Pinpoint the cell where the given text exists, returning its [X, Y] midpoint coordinate. 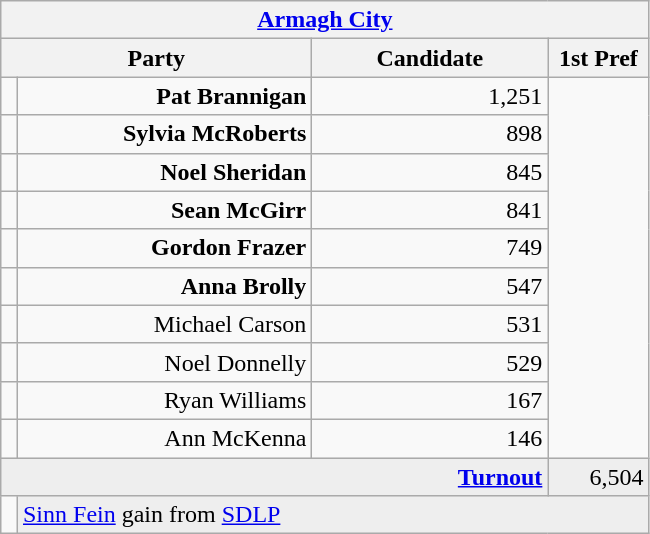
841 [430, 210]
Gordon Frazer [164, 248]
Michael Carson [164, 324]
898 [430, 134]
Candidate [430, 58]
Armagh City [325, 20]
Ann McKenna [164, 438]
Sinn Fein gain from SDLP [332, 515]
6,504 [598, 477]
Sean McGirr [164, 210]
1,251 [430, 96]
547 [430, 286]
Party [156, 58]
146 [430, 438]
Pat Brannigan [164, 96]
Noel Donnelly [164, 362]
Sylvia McRoberts [164, 134]
1st Pref [598, 58]
529 [430, 362]
Noel Sheridan [164, 172]
845 [430, 172]
Anna Brolly [164, 286]
Turnout [274, 477]
749 [430, 248]
531 [430, 324]
Ryan Williams [164, 400]
167 [430, 400]
